Return the [X, Y] coordinate for the center point of the cell that contains the specified text.  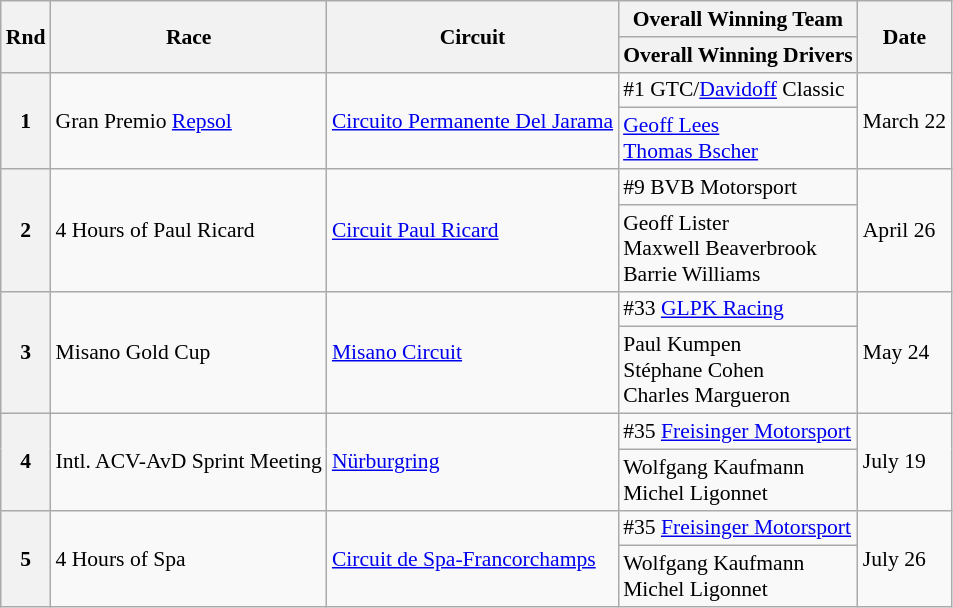
April 26 [904, 230]
#1 GTC/Davidoff Classic [738, 90]
3 [26, 352]
Geoff Lees Thomas Bscher [738, 138]
1 [26, 120]
Circuit Paul Ricard [472, 230]
Overall Winning Team [738, 19]
Paul Kumpen Stéphane Cohen Charles Margueron [738, 370]
Circuito Permanente Del Jarama [472, 120]
Gran Premio Repsol [188, 120]
Misano Circuit [472, 352]
Circuit de Spa-Francorchamps [472, 558]
#33 GLPK Racing [738, 309]
2 [26, 230]
July 26 [904, 558]
March 22 [904, 120]
Date [904, 36]
July 19 [904, 462]
Circuit [472, 36]
4 Hours of Spa [188, 558]
Rnd [26, 36]
Misano Gold Cup [188, 352]
May 24 [904, 352]
4 Hours of Paul Ricard [188, 230]
#9 BVB Motorsport [738, 187]
Race [188, 36]
Overall Winning Drivers [738, 55]
Geoff Lister Maxwell Beaverbrook Barrie Williams [738, 248]
5 [26, 558]
Nürburgring [472, 462]
4 [26, 462]
Intl. ACV-AvD Sprint Meeting [188, 462]
